Extract the (x, y) coordinate from the center of the cell holding the provided text.  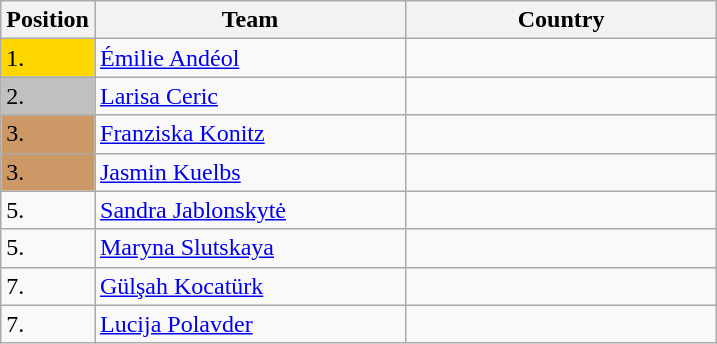
Gülşah Kocatürk (250, 286)
Émilie Andéol (250, 58)
Sandra Jablonskytė (250, 210)
1. (48, 58)
Jasmin Kuelbs (250, 172)
Team (250, 20)
Position (48, 20)
Larisa Ceric (250, 96)
Maryna Slutskaya (250, 248)
Franziska Konitz (250, 134)
Country (562, 20)
Lucija Polavder (250, 324)
2. (48, 96)
